Provide the [x, y] coordinate of the cell's center where the given text is located.  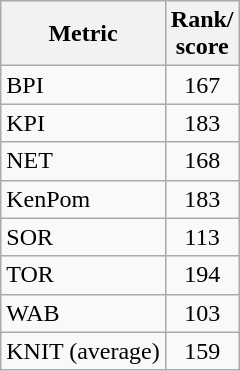
BPI [84, 85]
SOR [84, 237]
TOR [84, 275]
159 [202, 351]
KPI [84, 123]
WAB [84, 313]
NET [84, 161]
Rank/score [202, 34]
KenPom [84, 199]
168 [202, 161]
103 [202, 313]
113 [202, 237]
194 [202, 275]
167 [202, 85]
Metric [84, 34]
KNIT (average) [84, 351]
